Return the (x, y) coordinate for the center point of the cell that contains the specified text.  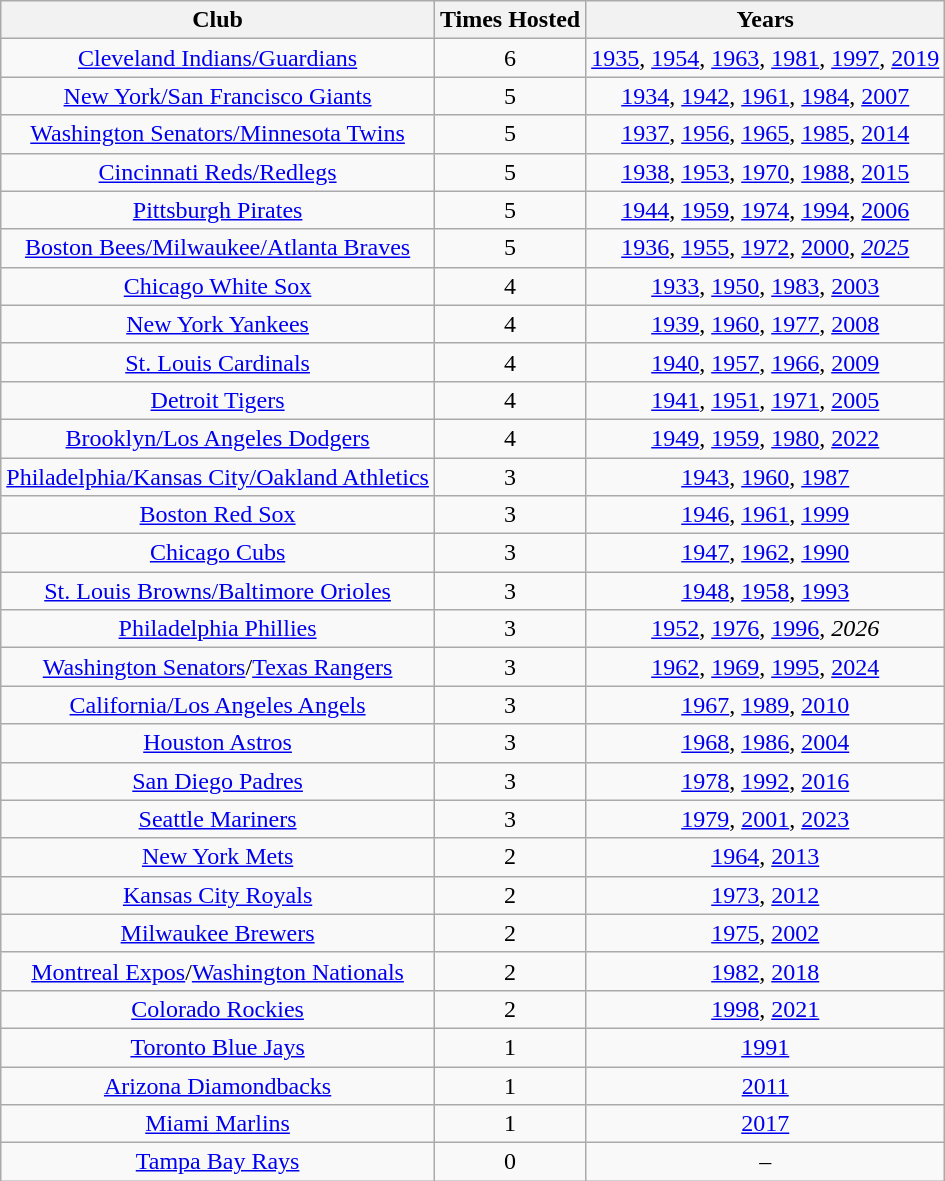
– (766, 1162)
Tampa Bay Rays (218, 1162)
1937, 1956, 1965, 1985, 2014 (766, 134)
1967, 1989, 2010 (766, 705)
St. Louis Browns/Baltimore Orioles (218, 591)
1973, 2012 (766, 895)
Philadelphia/Kansas City/Oakland Athletics (218, 477)
0 (510, 1162)
1968, 1986, 2004 (766, 743)
1978, 1992, 2016 (766, 781)
1939, 1960, 1977, 2008 (766, 324)
1940, 1957, 1966, 2009 (766, 362)
1982, 2018 (766, 971)
Cincinnati Reds/Redlegs (218, 172)
Arizona Diamondbacks (218, 1085)
Pittsburgh Pirates (218, 210)
Houston Astros (218, 743)
1991 (766, 1047)
Milwaukee Brewers (218, 933)
St. Louis Cardinals (218, 362)
1949, 1959, 1980, 2022 (766, 438)
1964, 2013 (766, 857)
1941, 1951, 1971, 2005 (766, 400)
1934, 1942, 1961, 1984, 2007 (766, 96)
Seattle Mariners (218, 819)
San Diego Padres (218, 781)
1998, 2021 (766, 1009)
1938, 1953, 1970, 1988, 2015 (766, 172)
1946, 1961, 1999 (766, 515)
1936, 1955, 1972, 2000, 2025 (766, 248)
Club (218, 20)
Boston Bees/Milwaukee/Atlanta Braves (218, 248)
1943, 1960, 1987 (766, 477)
1933, 1950, 1983, 2003 (766, 286)
New York Mets (218, 857)
1935, 1954, 1963, 1981, 1997, 2019 (766, 58)
Detroit Tigers (218, 400)
California/Los Angeles Angels (218, 705)
Chicago Cubs (218, 553)
1979, 2001, 2023 (766, 819)
1952, 1976, 1996, 2026 (766, 629)
Washington Senators/Minnesota Twins (218, 134)
Washington Senators/Texas Rangers (218, 667)
Philadelphia Phillies (218, 629)
2017 (766, 1124)
Colorado Rockies (218, 1009)
2011 (766, 1085)
Boston Red Sox (218, 515)
Chicago White Sox (218, 286)
Miami Marlins (218, 1124)
Years (766, 20)
1962, 1969, 1995, 2024 (766, 667)
6 (510, 58)
Montreal Expos/Washington Nationals (218, 971)
1948, 1958, 1993 (766, 591)
1944, 1959, 1974, 1994, 2006 (766, 210)
Brooklyn/Los Angeles Dodgers (218, 438)
New York Yankees (218, 324)
1947, 1962, 1990 (766, 553)
Kansas City Royals (218, 895)
New York/San Francisco Giants (218, 96)
Times Hosted (510, 20)
1975, 2002 (766, 933)
Toronto Blue Jays (218, 1047)
Cleveland Indians/Guardians (218, 58)
